Detect which cell encompasses the target text, then output its (X, Y) center coordinate. 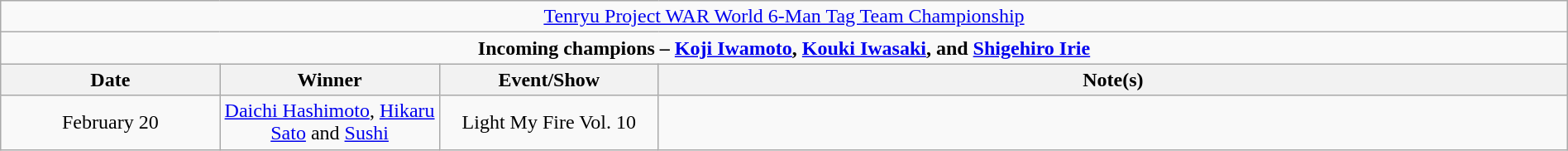
Tenryu Project WAR World 6-Man Tag Team Championship (784, 17)
Incoming champions – Koji Iwamoto, Kouki Iwasaki, and Shigehiro Irie (784, 48)
Winner (329, 80)
Event/Show (549, 80)
Date (111, 80)
Note(s) (1113, 80)
February 20 (111, 123)
Daichi Hashimoto, Hikaru Sato and Sushi (329, 123)
Light My Fire Vol. 10 (549, 123)
